Return the (x, y) coordinate for the center point of the cell that contains the specified text.  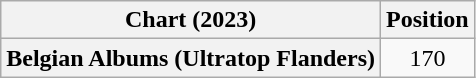
Chart (2023) (191, 20)
Position (428, 20)
170 (428, 58)
Belgian Albums (Ultratop Flanders) (191, 58)
